Find where the given text appears and provide that cell's center as (x, y) coordinate. 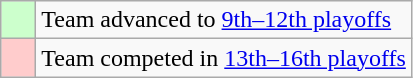
Team competed in 13th–16th playoffs (224, 58)
Team advanced to 9th–12th playoffs (224, 20)
